Return (X, Y) of the center of cell containing provided text 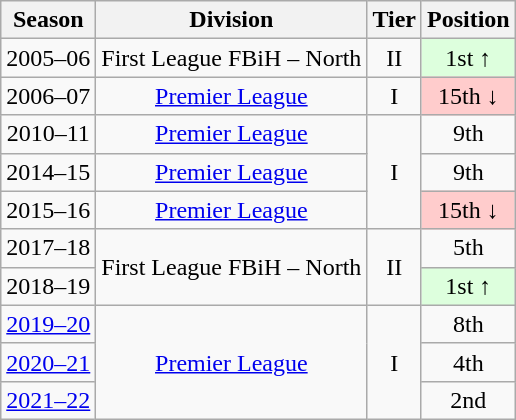
2nd (468, 400)
2015–16 (48, 210)
2010–11 (48, 134)
8th (468, 324)
2017–18 (48, 248)
Tier (394, 20)
Division (232, 20)
Position (468, 20)
5th (468, 248)
2006–07 (48, 96)
4th (468, 362)
Season (48, 20)
2005–06 (48, 58)
2014–15 (48, 172)
2018–19 (48, 286)
2021–22 (48, 400)
2019–20 (48, 324)
2020–21 (48, 362)
